Identify which cell holds the provided text, then report its (X, Y) central coordinate. 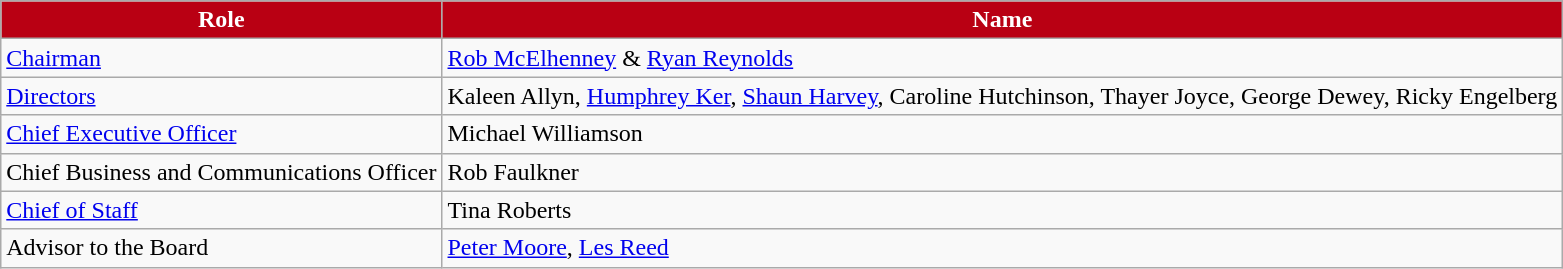
Chief Business and Communications Officer (222, 172)
Chairman (222, 58)
Peter Moore, Les Reed (1002, 248)
Advisor to the Board (222, 248)
Rob McElhenney & Ryan Reynolds (1002, 58)
Rob Faulkner (1002, 172)
Directors (222, 96)
Michael Williamson (1002, 134)
Name (1002, 20)
Tina Roberts (1002, 210)
Chief of Staff (222, 210)
Chief Executive Officer (222, 134)
Kaleen Allyn, Humphrey Ker, Shaun Harvey, Caroline Hutchinson, Thayer Joyce, George Dewey, Ricky Engelberg (1002, 96)
Role (222, 20)
